Extract the [x, y] coordinate from the center of the cell holding the provided text.  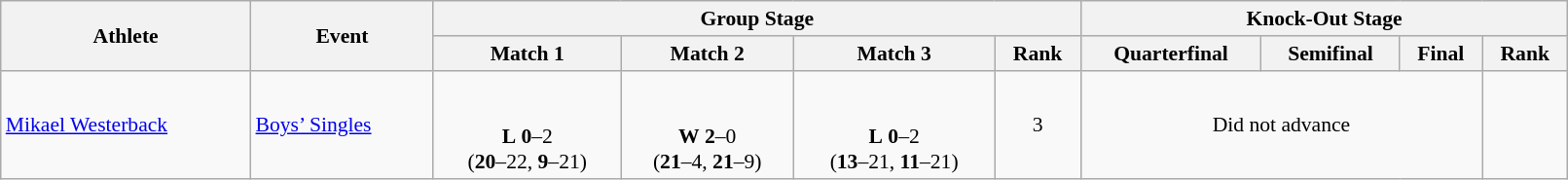
Semifinal [1331, 54]
Athlete [127, 35]
Match 2 [707, 54]
Boys’ Singles [343, 125]
Match 3 [893, 54]
Group Stage [757, 18]
Mikael Westerback [127, 125]
Quarterfinal [1171, 54]
3 [1038, 125]
Event [343, 35]
Match 1 [528, 54]
Did not advance [1281, 125]
L 0–2 (13–21, 11–21) [893, 125]
L 0–2 (20–22, 9–21) [528, 125]
Final [1440, 54]
Knock-Out Stage [1324, 18]
W 2–0 (21–4, 21–9) [707, 125]
